Detect which cell encompasses the target text, then output its (X, Y) center coordinate. 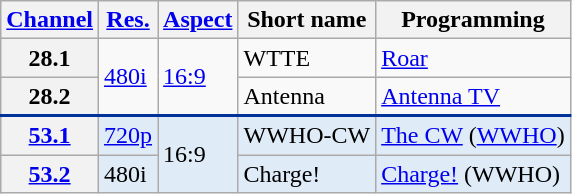
720p (128, 136)
Res. (128, 20)
WWHO-CW (307, 136)
WTTE (307, 58)
The CW (WWHO) (474, 136)
Aspect (198, 20)
Programming (474, 20)
53.1 (50, 136)
Channel (50, 20)
53.2 (50, 173)
Antenna (307, 96)
28.1 (50, 58)
Roar (474, 58)
Charge! (WWHO) (474, 173)
Charge! (307, 173)
Antenna TV (474, 96)
Short name (307, 20)
28.2 (50, 96)
